Capture the cell that displays the provided text and extract its (x, y) central coordinate. 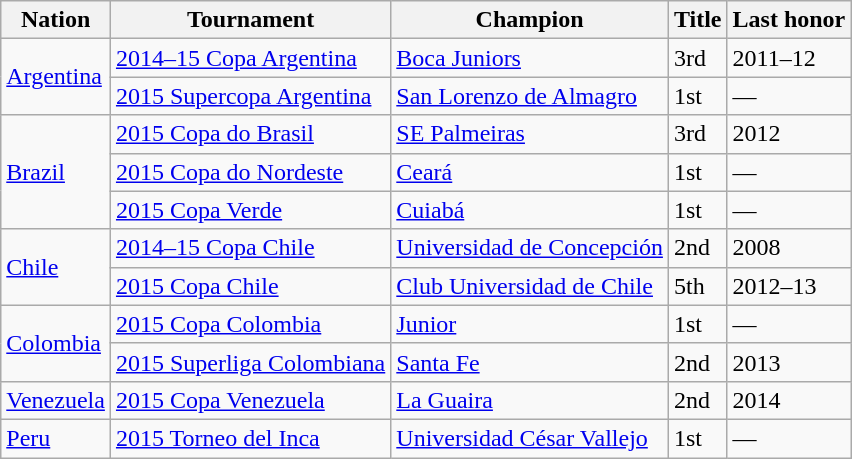
Tournament (250, 20)
Universidad César Vallejo (530, 438)
2015 Copa Venezuela (250, 400)
2015 Superliga Colombiana (250, 362)
2015 Copa do Nordeste (250, 172)
Last honor (789, 20)
Venezuela (56, 400)
2014–15 Copa Chile (250, 248)
Ceará (530, 172)
Cuiabá (530, 210)
2008 (789, 248)
2011–12 (789, 58)
Champion (530, 20)
Junior (530, 324)
Boca Juniors (530, 58)
Universidad de Concepción (530, 248)
2015 Torneo del Inca (250, 438)
Title (698, 20)
2015 Copa Colombia (250, 324)
Club Universidad de Chile (530, 286)
2013 (789, 362)
2014 (789, 400)
2015 Copa do Brasil (250, 134)
5th (698, 286)
San Lorenzo de Almagro (530, 96)
La Guaira (530, 400)
Nation (56, 20)
Argentina (56, 77)
Brazil (56, 172)
2015 Copa Verde (250, 210)
Chile (56, 267)
2015 Supercopa Argentina (250, 96)
Colombia (56, 343)
2012–13 (789, 286)
Santa Fe (530, 362)
Peru (56, 438)
SE Palmeiras (530, 134)
2014–15 Copa Argentina (250, 58)
2012 (789, 134)
2015 Copa Chile (250, 286)
